Pinpoint the cell where the given text exists, returning its [X, Y] midpoint coordinate. 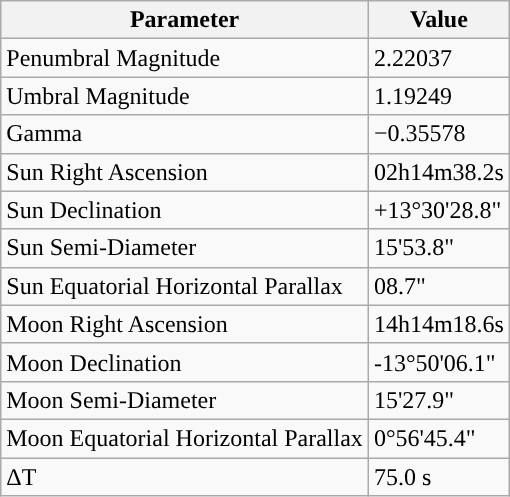
Moon Equatorial Horizontal Parallax [185, 438]
-13°50'06.1" [438, 362]
Sun Equatorial Horizontal Parallax [185, 286]
2.22037 [438, 58]
08.7" [438, 286]
15'27.9" [438, 400]
ΔT [185, 477]
Value [438, 20]
02h14m38.2s [438, 172]
Parameter [185, 20]
Sun Right Ascension [185, 172]
Sun Declination [185, 210]
1.19249 [438, 96]
Moon Declination [185, 362]
+13°30'28.8" [438, 210]
Gamma [185, 134]
75.0 s [438, 477]
Penumbral Magnitude [185, 58]
Sun Semi-Diameter [185, 248]
Moon Semi-Diameter [185, 400]
0°56'45.4" [438, 438]
15'53.8" [438, 248]
−0.35578 [438, 134]
Moon Right Ascension [185, 324]
Umbral Magnitude [185, 96]
14h14m18.6s [438, 324]
